From the cell containing the given text, extract its center point as (X, Y) coordinate. 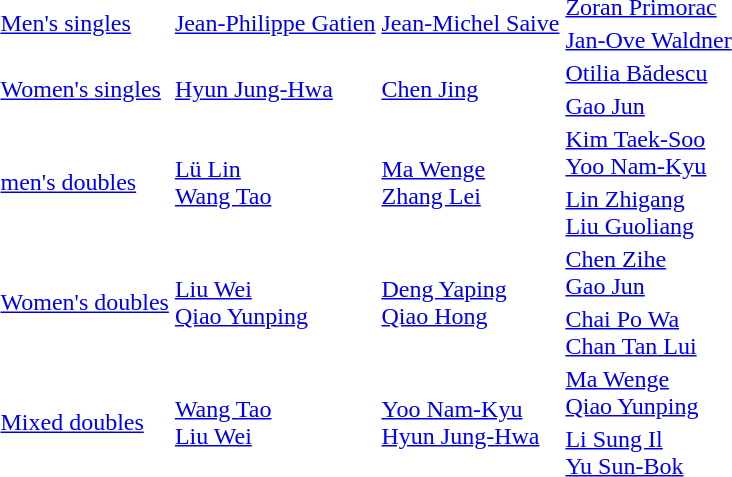
Hyun Jung-Hwa (275, 90)
Deng Yaping Qiao Hong (470, 302)
Chen Jing (470, 90)
Liu Wei Qiao Yunping (275, 302)
Lü Lin Wang Tao (275, 182)
Ma Wenge Zhang Lei (470, 182)
